Capture the cell that displays the provided text and extract its (X, Y) central coordinate. 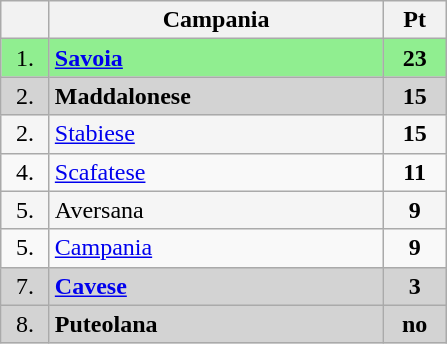
Cavese (216, 286)
Maddalonese (216, 96)
Aversana (216, 210)
3 (415, 286)
23 (415, 58)
11 (415, 172)
Puteolana (216, 324)
8. (26, 324)
4. (26, 172)
1. (26, 58)
Savoia (216, 58)
7. (26, 286)
Scafatese (216, 172)
Pt (415, 20)
Stabiese (216, 134)
no (415, 324)
